Extract the (x, y) coordinate from the center of the cell holding the provided text.  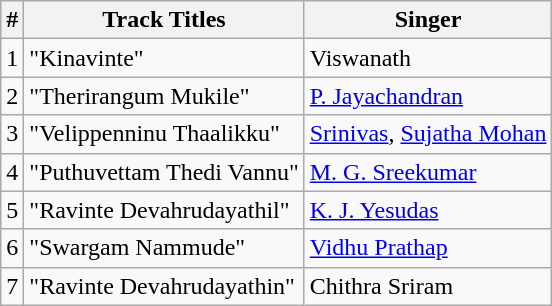
Track Titles (164, 20)
"Kinavinte" (164, 58)
"Puthuvettam Thedi Vannu" (164, 172)
1 (12, 58)
Viswanath (428, 58)
"Ravinte Devahrudayathin" (164, 286)
"Therirangum Mukile" (164, 96)
2 (12, 96)
M. G. Sreekumar (428, 172)
P. Jayachandran (428, 96)
5 (12, 210)
K. J. Yesudas (428, 210)
Srinivas, Sujatha Mohan (428, 134)
Vidhu Prathap (428, 248)
4 (12, 172)
"Swargam Nammude" (164, 248)
# (12, 20)
7 (12, 286)
3 (12, 134)
Singer (428, 20)
6 (12, 248)
"Ravinte Devahrudayathil" (164, 210)
"Velippenninu Thaalikku" (164, 134)
Chithra Sriram (428, 286)
